Return the (x, y) coordinate for the center point of the cell that contains the specified text.  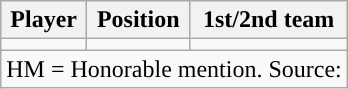
Position (139, 20)
HM = Honorable mention. Source: (174, 69)
1st/2nd team (268, 20)
Player (44, 20)
